Identify which cell holds the provided text, then report its [X, Y] central coordinate. 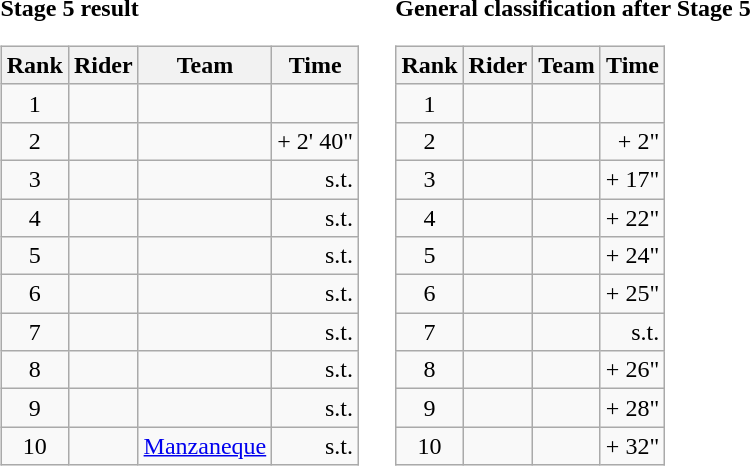
+ 24" [632, 256]
+ 28" [632, 408]
Manzaneque [205, 446]
+ 2" [632, 141]
+ 2' 40" [316, 141]
+ 22" [632, 217]
+ 17" [632, 179]
+ 25" [632, 294]
+ 26" [632, 370]
+ 32" [632, 446]
